For the text-containing cell, return its midpoint in [X, Y] coordinate format. 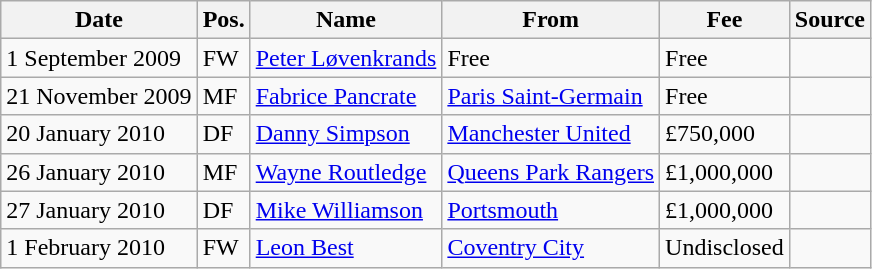
Name [346, 20]
Undisclosed [725, 248]
Paris Saint-Germain [551, 96]
Date [99, 20]
Manchester United [551, 134]
Portsmouth [551, 210]
Coventry City [551, 248]
26 January 2010 [99, 172]
From [551, 20]
Source [830, 20]
Wayne Routledge [346, 172]
Peter Løvenkrands [346, 58]
Mike Williamson [346, 210]
£750,000 [725, 134]
27 January 2010 [99, 210]
1 September 2009 [99, 58]
Fabrice Pancrate [346, 96]
Leon Best [346, 248]
Queens Park Rangers [551, 172]
21 November 2009 [99, 96]
20 January 2010 [99, 134]
1 February 2010 [99, 248]
Pos. [224, 20]
Fee [725, 20]
Danny Simpson [346, 134]
